Determine the [X, Y] coordinate at the center of the cell enclosing the given text.  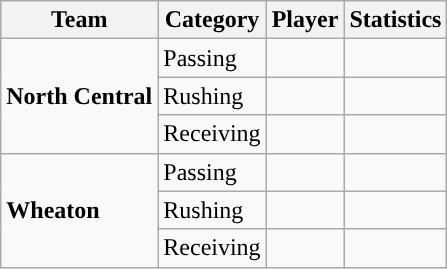
Statistics [396, 20]
Category [212, 20]
North Central [80, 96]
Team [80, 20]
Wheaton [80, 210]
Player [305, 20]
